Return the [X, Y] coordinate for the center point of the cell that contains the specified text.  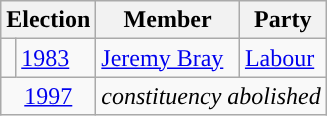
Jeremy Bray [168, 58]
Labour [282, 58]
Election [48, 20]
1997 [48, 96]
constituency abolished [211, 96]
Member [168, 20]
1983 [56, 58]
Party [282, 20]
